Output the [X, Y] coordinate of the center of the cell containing the given text.  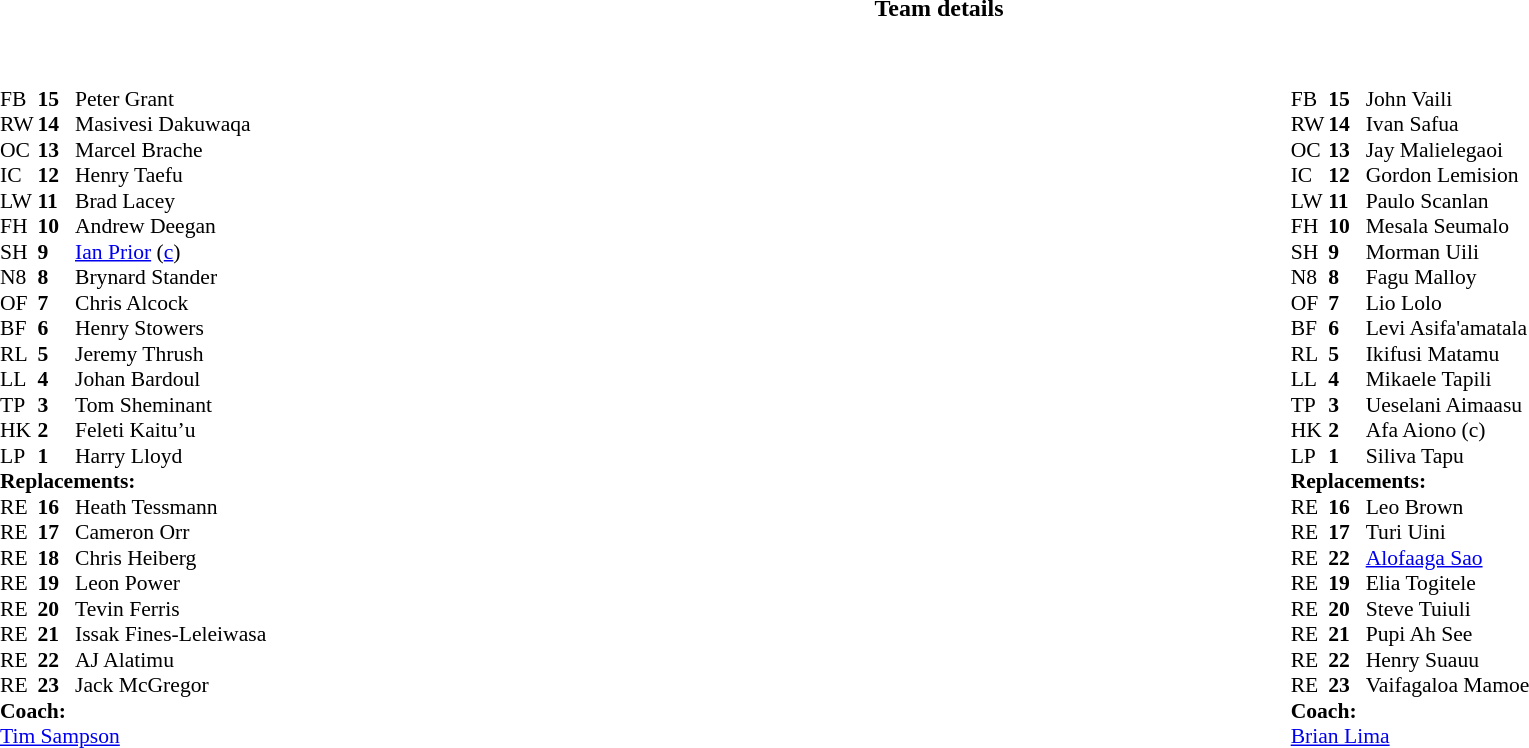
Ian Prior (c) [170, 252]
Harry Lloyd [170, 456]
Henry Stowers [170, 329]
Coach: [133, 711]
Cameron Orr [170, 533]
18 [57, 558]
Chris Alcock [170, 303]
Masivesi Dakuwaqa [170, 125]
Jack McGregor [170, 685]
Chris Heiberg [170, 558]
Marcel Brache [170, 150]
Peter Grant [170, 99]
Tom Sheminant [170, 405]
AJ Alatimu [170, 660]
Heath Tessmann [170, 507]
Tevin Ferris [170, 609]
Andrew Deegan [170, 227]
Brad Lacey [170, 201]
Feleti Kaitu’u [170, 431]
Replacements: [133, 481]
Henry Taefu [170, 175]
Jeremy Thrush [170, 354]
Leon Power [170, 583]
Brynard Stander [170, 277]
Issak Fines-Leleiwasa [170, 635]
Johan Bardoul [170, 379]
